Scan for the cell matching the given text and deliver its (x, y) coordinate at center. 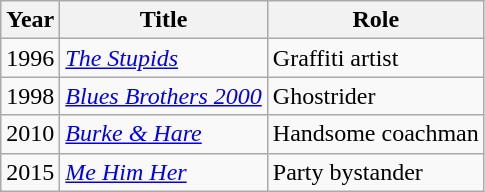
1996 (30, 58)
Burke & Hare (164, 134)
Me Him Her (164, 172)
Handsome coachman (376, 134)
Graffiti artist (376, 58)
Blues Brothers 2000 (164, 96)
Year (30, 20)
Role (376, 20)
2010 (30, 134)
Title (164, 20)
Party bystander (376, 172)
The Stupids (164, 58)
Ghostrider (376, 96)
1998 (30, 96)
2015 (30, 172)
